Determine the (x, y) coordinate at the center of the cell enclosing the given text.  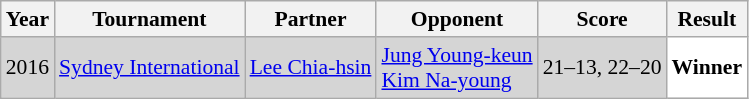
Jung Young-keun Kim Na-young (456, 68)
Tournament (150, 19)
Winner (708, 68)
21–13, 22–20 (602, 68)
Opponent (456, 19)
Lee Chia-hsin (311, 68)
Sydney International (150, 68)
Score (602, 19)
Year (28, 19)
2016 (28, 68)
Partner (311, 19)
Result (708, 19)
